Determine the [X, Y] coordinate at the center of the cell enclosing the given text.  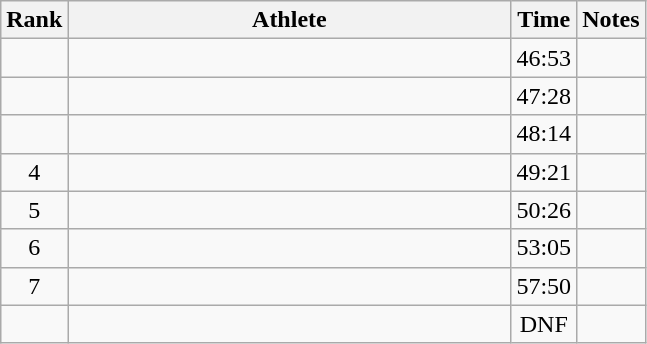
DNF [544, 324]
48:14 [544, 134]
49:21 [544, 172]
5 [34, 210]
50:26 [544, 210]
57:50 [544, 286]
46:53 [544, 58]
6 [34, 248]
47:28 [544, 96]
Rank [34, 20]
7 [34, 286]
Athlete [290, 20]
Notes [611, 20]
53:05 [544, 248]
Time [544, 20]
4 [34, 172]
